Identify which cell holds the provided text, then report its (X, Y) central coordinate. 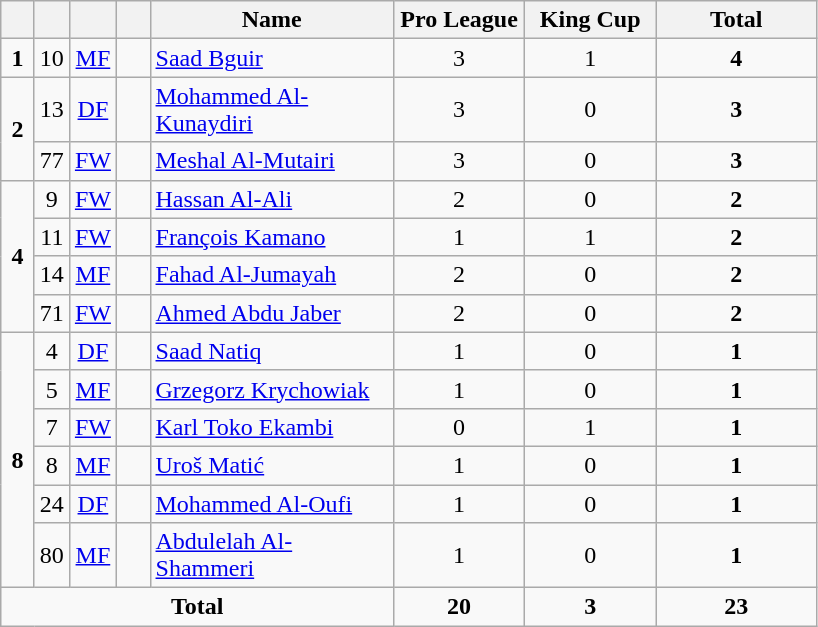
71 (52, 313)
7 (52, 427)
23 (736, 607)
Pro League (460, 20)
14 (52, 275)
Abdulelah Al-Shammeri (272, 556)
Uroš Matić (272, 465)
Mohammed Al-Oufi (272, 503)
Saad Bguir (272, 58)
80 (52, 556)
Hassan Al-Ali (272, 199)
Grzegorz Krychowiak (272, 389)
77 (52, 161)
20 (460, 607)
Fahad Al-Jumayah (272, 275)
9 (52, 199)
King Cup (590, 20)
24 (52, 503)
5 (52, 389)
10 (52, 58)
Mohammed Al-Kunaydiri (272, 110)
13 (52, 110)
Ahmed Abdu Jaber (272, 313)
Saad Natiq (272, 351)
François Kamano (272, 237)
Name (272, 20)
Karl Toko Ekambi (272, 427)
11 (52, 237)
Meshal Al-Mutairi (272, 161)
